Search for the cell housing the specified text and yield its (x, y) center coordinate. 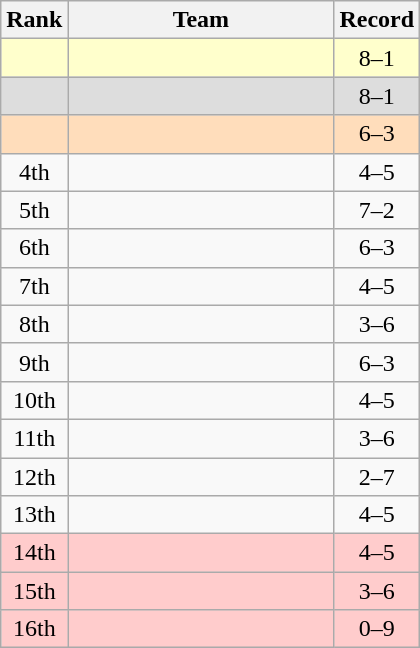
13th (34, 515)
7th (34, 286)
0–9 (377, 629)
Rank (34, 20)
2–7 (377, 477)
8th (34, 324)
14th (34, 553)
5th (34, 210)
10th (34, 400)
6th (34, 248)
11th (34, 438)
Record (377, 20)
15th (34, 591)
9th (34, 362)
16th (34, 629)
4th (34, 172)
12th (34, 477)
Team (201, 20)
7–2 (377, 210)
